Find where the given text appears and provide that cell's center as (X, Y) coordinate. 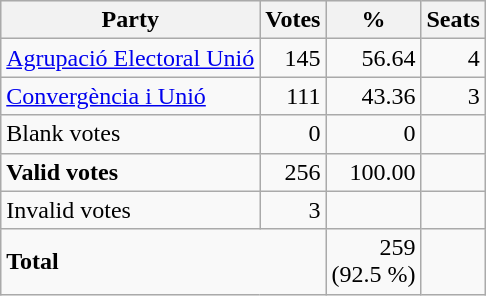
Seats (453, 20)
% (374, 20)
Valid votes (130, 172)
43.36 (374, 96)
56.64 (374, 58)
4 (453, 58)
Total (164, 262)
Agrupació Electoral Unió (130, 58)
259(92.5 %) (374, 262)
145 (293, 58)
Votes (293, 20)
Invalid votes (130, 210)
111 (293, 96)
256 (293, 172)
Party (130, 20)
Convergència i Unió (130, 96)
100.00 (374, 172)
Blank votes (130, 134)
